For the text-containing cell, return its midpoint in [X, Y] coordinate format. 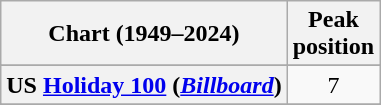
Peakposition [333, 34]
Chart (1949–2024) [144, 34]
US Holiday 100 (Billboard) [144, 85]
7 [333, 85]
